Return the (x, y) coordinate for the center point of the cell that contains the specified text.  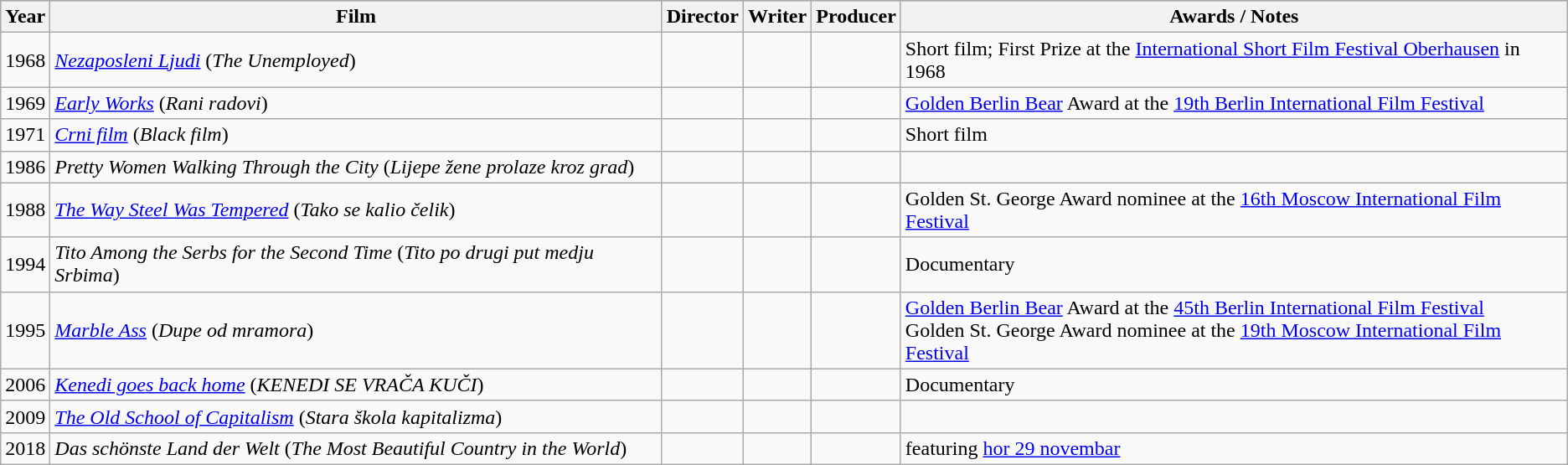
Tito Among the Serbs for the Second Time (Tito po drugi put medju Srbima) (356, 265)
featuring hor 29 novembar (1234, 448)
Kenedi goes back home (KENEDI SE VRAČA KUČI) (356, 385)
Director (702, 17)
Awards / Notes (1234, 17)
Writer (777, 17)
Das schönste Land der Welt (The Most Beautiful Country in the World) (356, 448)
Short film; First Prize at the International Short Film Festival Oberhausen in 1968 (1234, 60)
1994 (25, 265)
1971 (25, 135)
Early Works (Rani radovi) (356, 103)
1969 (25, 103)
1986 (25, 167)
Golden Berlin Bear Award at the 45th Berlin International Film FestivalGolden St. George Award nominee at the 19th Moscow International Film Festival (1234, 330)
1988 (25, 209)
Film (356, 17)
Golden St. George Award nominee at the 16th Moscow International Film Festival (1234, 209)
Short film (1234, 135)
Marble Ass (Dupe od mramora) (356, 330)
1968 (25, 60)
The Way Steel Was Tempered (Tako se kalio čelik) (356, 209)
Crni film (Black film) (356, 135)
Producer (856, 17)
1995 (25, 330)
Nezaposleni Ljudi (The Unemployed) (356, 60)
Golden Berlin Bear Award at the 19th Berlin International Film Festival (1234, 103)
2018 (25, 448)
Year (25, 17)
The Old School of Capitalism (Stara škola kapitalizma) (356, 416)
Pretty Women Walking Through the City (Lijepe žene prolaze kroz grad) (356, 167)
2006 (25, 385)
2009 (25, 416)
